Provide the (x, y) coordinate of the cell's center where the given text is located.  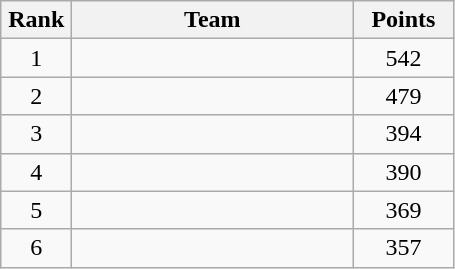
479 (404, 96)
Points (404, 20)
1 (36, 58)
357 (404, 248)
390 (404, 172)
542 (404, 58)
Team (212, 20)
Rank (36, 20)
394 (404, 134)
5 (36, 210)
3 (36, 134)
6 (36, 248)
4 (36, 172)
369 (404, 210)
2 (36, 96)
